Search for the cell housing the specified text and yield its (X, Y) center coordinate. 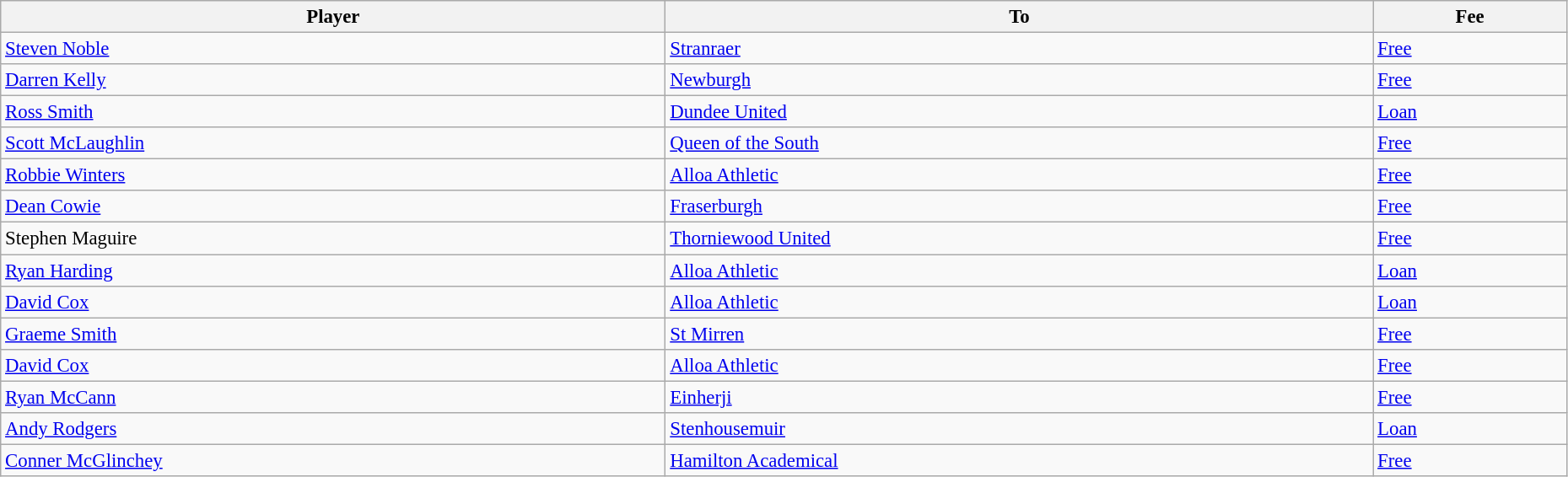
Graeme Smith (333, 334)
Fraserburgh (1019, 206)
Einherji (1019, 397)
Darren Kelly (333, 80)
Hamilton Academical (1019, 460)
Scott McLaughlin (333, 143)
Thorniewood United (1019, 238)
Stranraer (1019, 49)
Dundee United (1019, 112)
Ross Smith (333, 112)
Steven Noble (333, 49)
Player (333, 17)
Dean Cowie (333, 206)
Stenhousemuir (1019, 429)
Conner McGlinchey (333, 460)
Queen of the South (1019, 143)
Ryan Harding (333, 271)
Newburgh (1019, 80)
Fee (1470, 17)
St Mirren (1019, 334)
Andy Rodgers (333, 429)
Ryan McCann (333, 397)
Stephen Maguire (333, 238)
To (1019, 17)
Robbie Winters (333, 175)
